Determine the (x, y) coordinate at the center of the cell enclosing the given text.  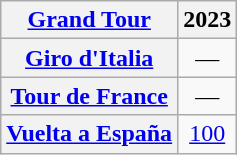
Giro d'Italia (90, 58)
Vuelta a España (90, 134)
Grand Tour (90, 20)
Tour de France (90, 96)
2023 (208, 20)
100 (208, 134)
